Scan for the cell matching the given text and deliver its [x, y] coordinate at center. 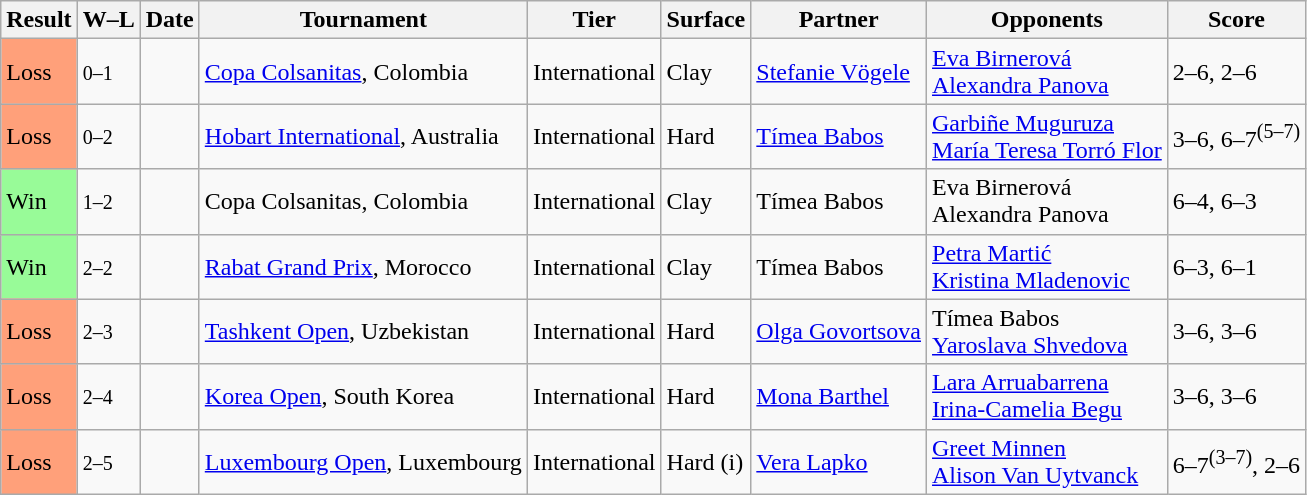
Score [1236, 20]
6–3, 6–1 [1236, 266]
3–6, 6–7(5–7) [1236, 136]
Petra Martić Kristina Mladenovic [1048, 266]
2–3 [108, 332]
Stefanie Vögele [839, 72]
2–2 [108, 266]
Greet Minnen Alison Van Uytvanck [1048, 462]
Tournament [363, 20]
Partner [839, 20]
Tashkent Open, Uzbekistan [363, 332]
Surface [706, 20]
Vera Lapko [839, 462]
Luxembourg Open, Luxembourg [363, 462]
Garbiñe Muguruza María Teresa Torró Flor [1048, 136]
Opponents [1048, 20]
1–2 [108, 202]
Tímea Babos Yaroslava Shvedova [1048, 332]
Lara Arruabarrena Irina-Camelia Begu [1048, 396]
Result [39, 20]
6–4, 6–3 [1236, 202]
Date [170, 20]
2–6, 2–6 [1236, 72]
Tier [594, 20]
Mona Barthel [839, 396]
6–7(3–7), 2–6 [1236, 462]
2–5 [108, 462]
Korea Open, South Korea [363, 396]
Olga Govortsova [839, 332]
W–L [108, 20]
2–4 [108, 396]
0–1 [108, 72]
Hard (i) [706, 462]
Hobart International, Australia [363, 136]
Rabat Grand Prix, Morocco [363, 266]
0–2 [108, 136]
